From the cell containing the given text, extract its center point as (x, y) coordinate. 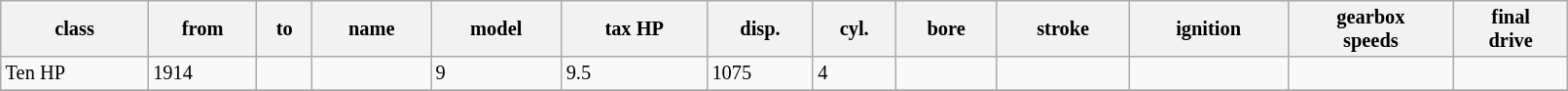
1075 (761, 73)
1914 (202, 73)
9 (496, 73)
to (284, 28)
4 (855, 73)
name (372, 28)
Ten HP (75, 73)
ignition (1209, 28)
cyl. (855, 28)
tax HP (635, 28)
stroke (1063, 28)
bore (946, 28)
9.5 (635, 73)
from (202, 28)
gearboxspeeds (1370, 28)
model (496, 28)
class (75, 28)
finaldrive (1511, 28)
disp. (761, 28)
